Locate the cell with the specified text and output its [X, Y] center coordinate. 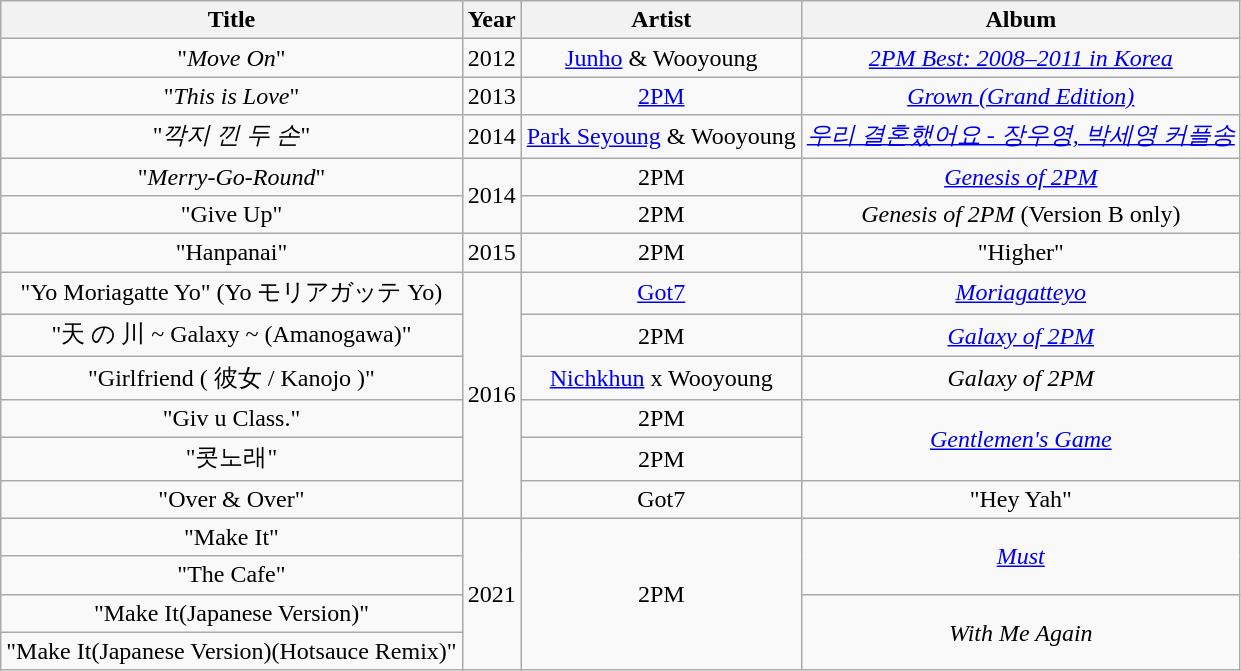
"깍지 낀 두 손" [232, 136]
Year [492, 20]
"Give Up" [232, 215]
"Hanpanai" [232, 253]
Moriagatteyo [1020, 294]
"天 の 川 ~ Galaxy ~ (Amanogawa)" [232, 336]
Gentlemen's Game [1020, 440]
"Higher" [1020, 253]
"Giv u Class." [232, 418]
"This is Love" [232, 96]
2PM Best: 2008–2011 in Korea [1020, 58]
Genesis of 2PM (Version B only) [1020, 215]
"Girlfriend ( 彼女 / Kanojo )" [232, 378]
"Over & Over" [232, 499]
Genesis of 2PM [1020, 177]
"콧노래" [232, 458]
2012 [492, 58]
"Move On" [232, 58]
Nichkhun x Wooyoung [661, 378]
우리 결혼했어요 - 장우영, 박세영 커플송 [1020, 136]
2015 [492, 253]
Must [1020, 556]
Grown (Grand Edition) [1020, 96]
Album [1020, 20]
With Me Again [1020, 632]
"Make It(Japanese Version)" [232, 613]
Artist [661, 20]
Park Seyoung & Wooyoung [661, 136]
"The Cafe" [232, 575]
2016 [492, 395]
"Hey Yah" [1020, 499]
"Merry-Go-Round" [232, 177]
2013 [492, 96]
"Make It(Japanese Version)(Hotsauce Remix)" [232, 651]
2021 [492, 594]
Title [232, 20]
"Make It" [232, 537]
"Yo Moriagatte Yo" (Yo モリアガッテ Yo) [232, 294]
Junho & Wooyoung [661, 58]
